Find where the given text appears and provide that cell's center as [x, y] coordinate. 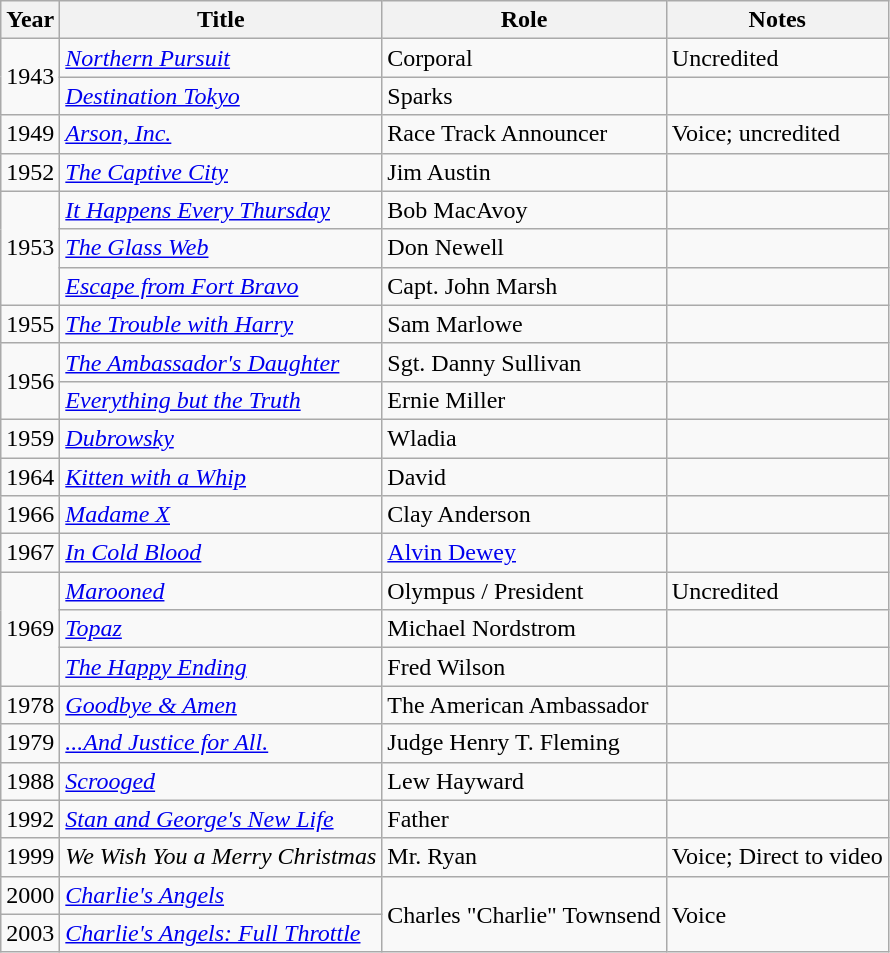
Sgt. Danny Sullivan [524, 362]
Voice [777, 914]
Corporal [524, 58]
Title [221, 20]
It Happens Every Thursday [221, 210]
Don Newell [524, 248]
1943 [30, 77]
Sparks [524, 96]
2003 [30, 933]
1955 [30, 324]
The Glass Web [221, 248]
1999 [30, 857]
Mr. Ryan [524, 857]
1967 [30, 553]
1956 [30, 381]
Marooned [221, 591]
Madame X [221, 515]
Charlie's Angels: Full Throttle [221, 933]
Race Track Announcer [524, 134]
Charlie's Angels [221, 895]
Sam Marlowe [524, 324]
Charles "Charlie" Townsend [524, 914]
Notes [777, 20]
Topaz [221, 629]
Escape from Fort Bravo [221, 286]
In Cold Blood [221, 553]
1949 [30, 134]
...And Justice for All. [221, 743]
1992 [30, 819]
1964 [30, 477]
Northern Pursuit [221, 58]
The American Ambassador [524, 705]
Role [524, 20]
Goodbye & Amen [221, 705]
Bob MacAvoy [524, 210]
David [524, 477]
1978 [30, 705]
The Ambassador's Daughter [221, 362]
Judge Henry T. Fleming [524, 743]
Arson, Inc. [221, 134]
We Wish You a Merry Christmas [221, 857]
Jim Austin [524, 172]
Year [30, 20]
Everything but the Truth [221, 400]
Alvin Dewey [524, 553]
Clay Anderson [524, 515]
Scrooged [221, 781]
Michael Nordstrom [524, 629]
1953 [30, 248]
1952 [30, 172]
Wladia [524, 438]
Dubrowsky [221, 438]
Stan and George's New Life [221, 819]
1979 [30, 743]
Ernie Miller [524, 400]
Voice; Direct to video [777, 857]
Fred Wilson [524, 667]
Olympus / President [524, 591]
1966 [30, 515]
The Trouble with Harry [221, 324]
Kitten with a Whip [221, 477]
2000 [30, 895]
1959 [30, 438]
Voice; uncredited [777, 134]
The Happy Ending [221, 667]
1988 [30, 781]
The Captive City [221, 172]
Father [524, 819]
Capt. John Marsh [524, 286]
Lew Hayward [524, 781]
1969 [30, 629]
Destination Tokyo [221, 96]
